Detect which cell encompasses the target text, then output its (X, Y) center coordinate. 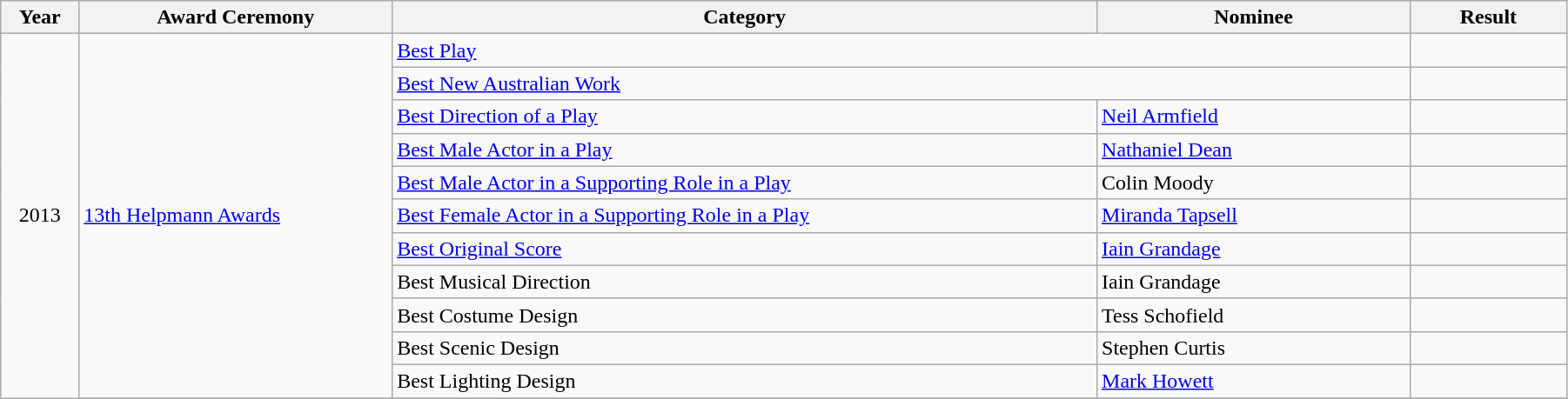
Nominee (1254, 17)
Best Lighting Design (745, 381)
Best Female Actor in a Supporting Role in a Play (745, 216)
Best Scenic Design (745, 348)
Neil Armfield (1254, 116)
Miranda Tapsell (1254, 216)
Colin Moody (1254, 183)
Best Male Actor in a Supporting Role in a Play (745, 183)
Category (745, 17)
Stephen Curtis (1254, 348)
Nathaniel Dean (1254, 150)
Best New Australian Work (901, 83)
Best Male Actor in a Play (745, 150)
Mark Howett (1254, 381)
Best Direction of a Play (745, 116)
Best Play (901, 50)
13th Helpmann Awards (236, 216)
Best Costume Design (745, 315)
Year (40, 17)
Best Musical Direction (745, 282)
Best Original Score (745, 249)
Award Ceremony (236, 17)
Result (1488, 17)
2013 (40, 216)
Tess Schofield (1254, 315)
